Detect which cell encompasses the target text, then output its [x, y] center coordinate. 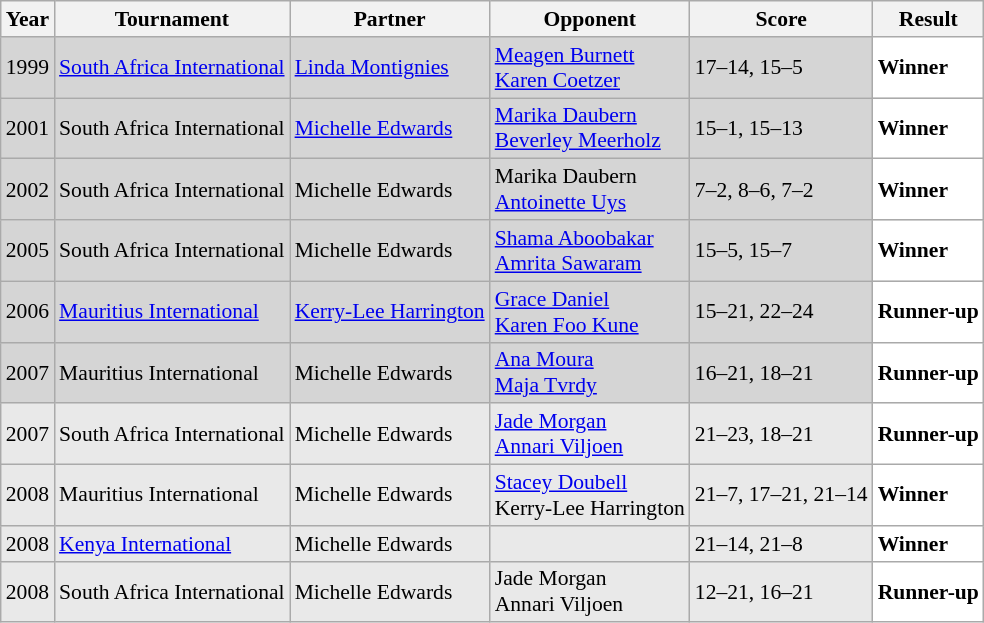
21–7, 17–21, 21–14 [782, 496]
21–14, 21–8 [782, 544]
15–5, 15–7 [782, 250]
15–21, 22–24 [782, 312]
2006 [28, 312]
2001 [28, 128]
Grace Daniel Karen Foo Kune [590, 312]
Ana Moura Maja Tvrdy [590, 372]
2002 [28, 190]
Partner [390, 19]
21–23, 18–21 [782, 434]
Shama Aboobakar Amrita Sawaram [590, 250]
16–21, 18–21 [782, 372]
Score [782, 19]
2005 [28, 250]
Marika Daubern Antoinette Uys [590, 190]
Kerry-Lee Harrington [390, 312]
Marika Daubern Beverley Meerholz [590, 128]
Kenya International [172, 544]
Year [28, 19]
Linda Montignies [390, 68]
1999 [28, 68]
Meagen Burnett Karen Coetzer [590, 68]
Result [928, 19]
12–21, 16–21 [782, 592]
Tournament [172, 19]
Opponent [590, 19]
17–14, 15–5 [782, 68]
Stacey Doubell Kerry-Lee Harrington [590, 496]
15–1, 15–13 [782, 128]
7–2, 8–6, 7–2 [782, 190]
